Search for the cell housing the specified text and yield its (X, Y) center coordinate. 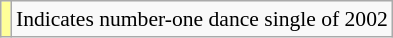
Indicates number-one dance single of 2002 (202, 19)
